Determine the (x, y) coordinate at the center of the cell enclosing the given text.  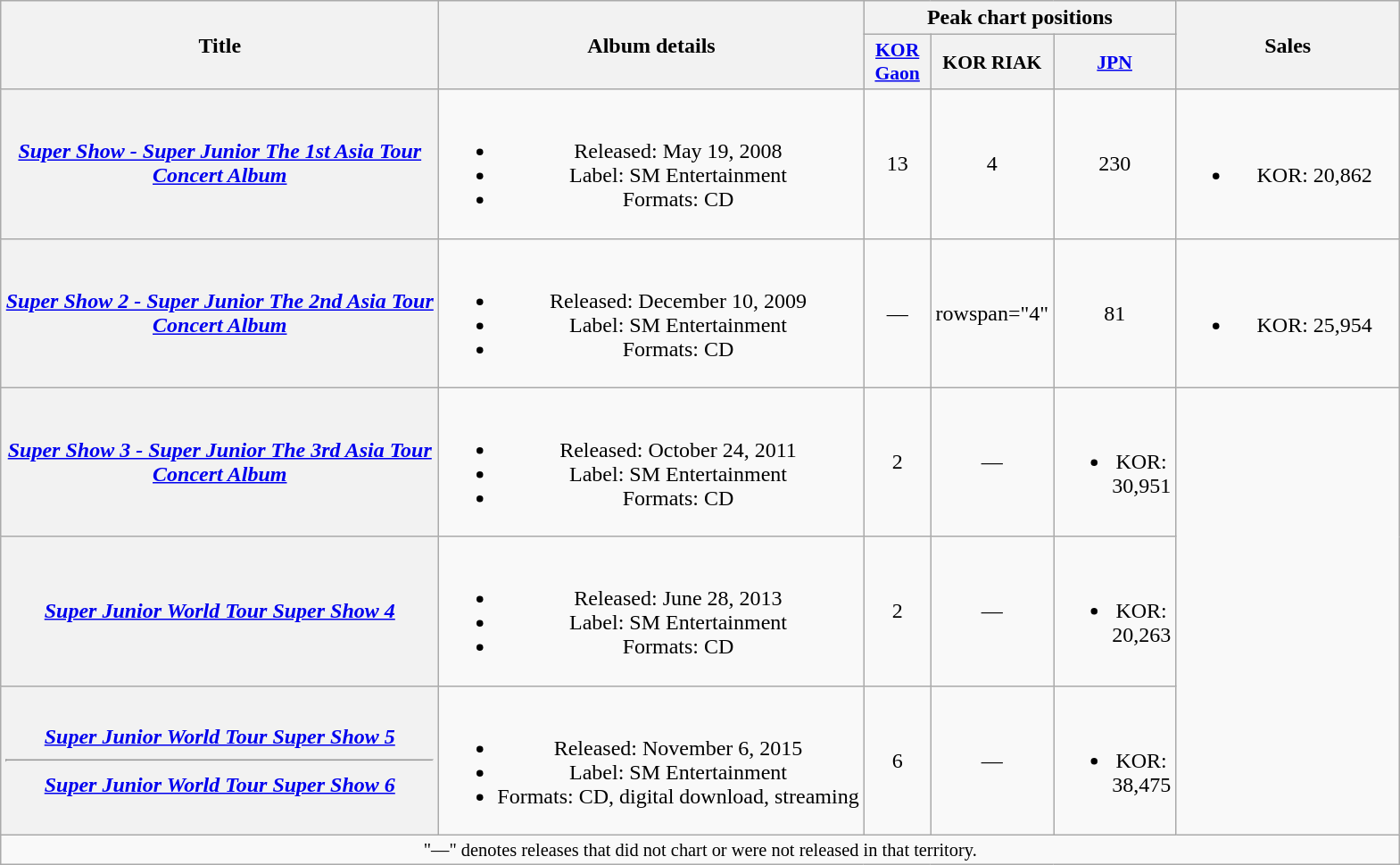
Super Show 3 - Super Junior The 3rd Asia Tour Concert Album (220, 462)
Peak chart positions (1019, 18)
6 (898, 761)
Sales (1288, 45)
Released: June 28, 2013Label: SM EntertainmentFormats: CD (651, 611)
KOR Gaon (898, 62)
JPN (1115, 62)
KOR: 25,954 (1288, 312)
Super Junior World Tour Super Show 5 Super Junior World Tour Super Show 6 (220, 761)
Released: October 24, 2011Label: SM EntertainmentFormats: CD (651, 462)
KOR: 20,862 (1288, 164)
Released: November 6, 2015Label: SM EntertainmentFormats: CD, digital download, streaming (651, 761)
230 (1115, 164)
KOR: 20,263 (1115, 611)
Title (220, 45)
rowspan="4" (992, 312)
4 (992, 164)
Super Show - Super Junior The 1st Asia Tour Concert Album (220, 164)
Album details (651, 45)
KOR RIAK (992, 62)
13 (898, 164)
81 (1115, 312)
"—" denotes releases that did not chart or were not released in that territory. (700, 850)
KOR: 30,951 (1115, 462)
KOR: 38,475 (1115, 761)
Super Show 2 - Super Junior The 2nd Asia Tour Concert Album (220, 312)
Released: May 19, 2008Label: SM EntertainmentFormats: CD (651, 164)
Released: December 10, 2009Label: SM EntertainmentFormats: CD (651, 312)
Super Junior World Tour Super Show 4 (220, 611)
